Identify which cell holds the provided text, then report its (X, Y) central coordinate. 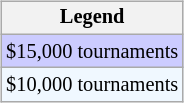
$10,000 tournaments (92, 85)
$15,000 tournaments (92, 51)
Legend (92, 18)
